Identify which cell holds the provided text, then report its (x, y) central coordinate. 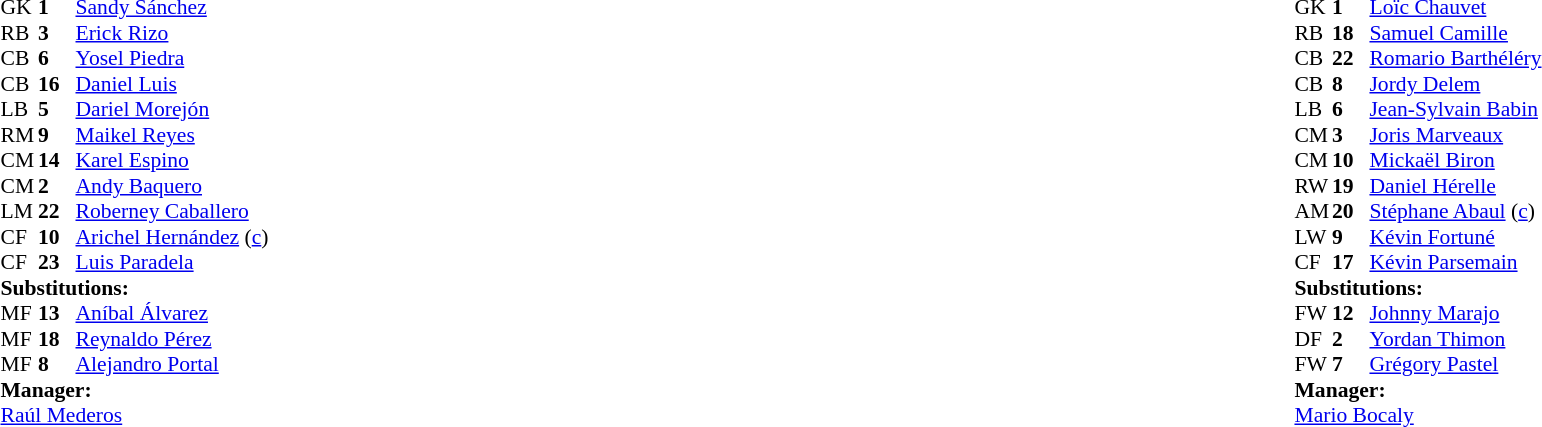
Yordan Thimon (1455, 339)
Romario Barthéléry (1455, 59)
Daniel Luis (172, 84)
Johnny Marajo (1455, 313)
Grégory Pastel (1455, 365)
7 (1351, 365)
Kévin Parsemain (1455, 263)
Jordy Delem (1455, 84)
14 (57, 161)
19 (1351, 186)
Mickaël Biron (1455, 161)
Dariel Morejón (172, 109)
Reynaldo Pérez (172, 339)
RM (19, 135)
AM (1313, 211)
17 (1351, 263)
Karel Espino (172, 161)
23 (57, 263)
Joris Marveaux (1455, 135)
Arichel Hernández (c) (172, 237)
DF (1313, 339)
12 (1351, 313)
Aníbal Álvarez (172, 313)
Andy Baquero (172, 186)
Yosel Piedra (172, 59)
5 (57, 109)
Erick Rizo (172, 33)
RW (1313, 186)
LW (1313, 237)
Kévin Fortuné (1455, 237)
Stéphane Abaul (c) (1455, 211)
20 (1351, 211)
Daniel Hérelle (1455, 186)
Alejandro Portal (172, 365)
Roberney Caballero (172, 211)
LM (19, 211)
16 (57, 84)
13 (57, 313)
Luis Paradela (172, 263)
Samuel Camille (1455, 33)
Maikel Reyes (172, 135)
Jean-Sylvain Babin (1455, 109)
